Detect which cell encompasses the target text, then output its [x, y] center coordinate. 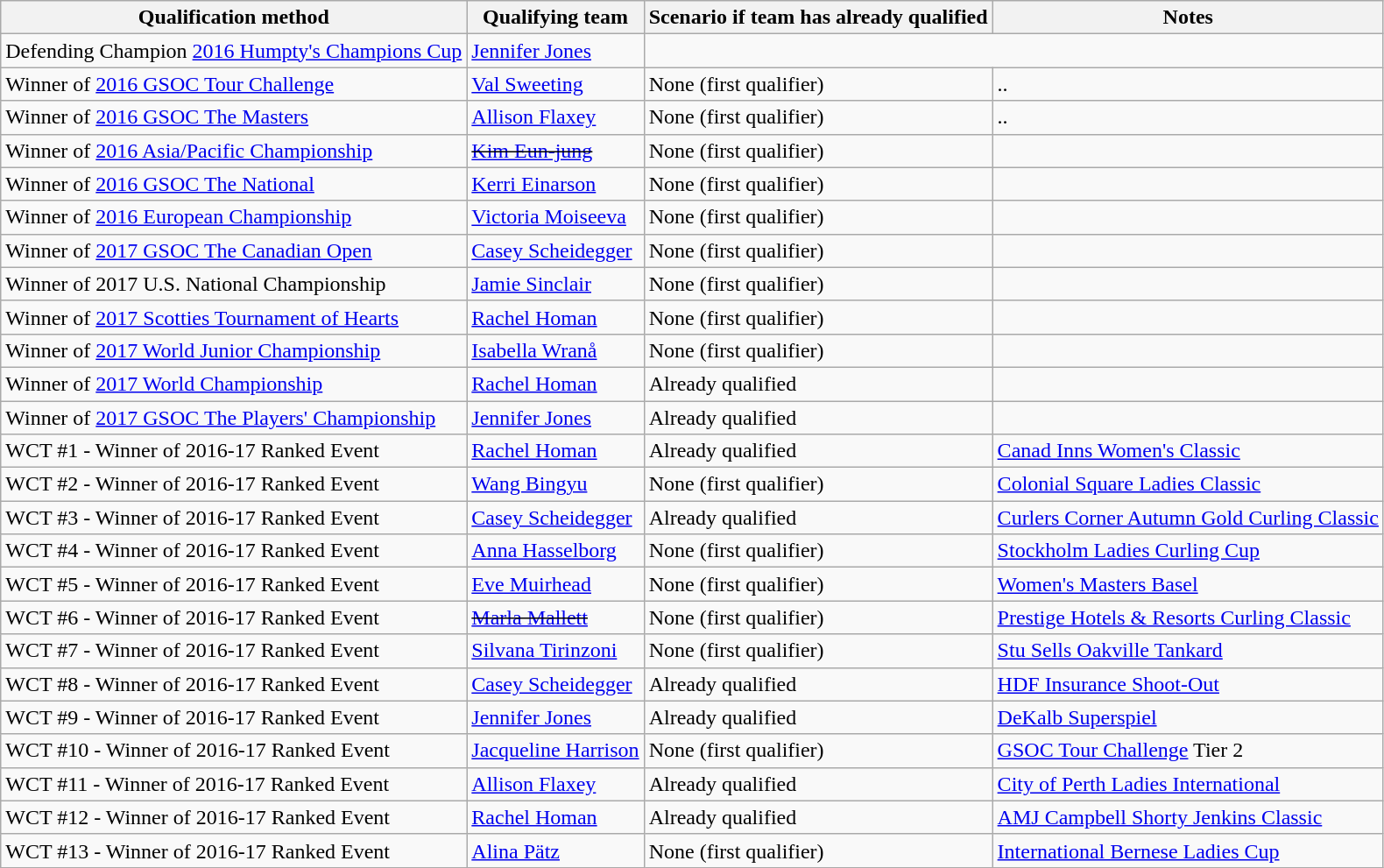
WCT #1 - Winner of 2016-17 Ranked Event [234, 451]
Stockholm Ladies Curling Cup [1188, 551]
Qualification method [234, 18]
Stu Sells Oakville Tankard [1188, 651]
Winner of 2016 European Championship [234, 217]
WCT #10 - Winner of 2016-17 Ranked Event [234, 751]
WCT #7 - Winner of 2016-17 Ranked Event [234, 651]
WCT #12 - Winner of 2016-17 Ranked Event [234, 817]
Qualifying team [555, 18]
Kim Eun-jung [555, 151]
WCT #2 - Winner of 2016-17 Ranked Event [234, 484]
AMJ Campbell Shorty Jenkins Classic [1188, 817]
Jamie Sinclair [555, 284]
WCT #13 - Winner of 2016-17 Ranked Event [234, 850]
Anna Hasselborg [555, 551]
Prestige Hotels & Resorts Curling Classic [1188, 617]
Winner of 2017 World Junior Championship [234, 350]
WCT #11 - Winner of 2016-17 Ranked Event [234, 784]
Winner of 2017 Scotties Tournament of Hearts [234, 317]
GSOC Tour Challenge Tier 2 [1188, 751]
International Bernese Ladies Cup [1188, 850]
WCT #6 - Winner of 2016-17 Ranked Event [234, 617]
WCT #9 - Winner of 2016-17 Ranked Event [234, 717]
WCT #8 - Winner of 2016-17 Ranked Event [234, 684]
Winner of 2017 World Championship [234, 384]
DeKalb Superspiel [1188, 717]
Marla Mallett [555, 617]
Canad Inns Women's Classic [1188, 451]
Isabella Wranå [555, 350]
Defending Champion 2016 Humpty's Champions Cup [234, 51]
Jacqueline Harrison [555, 751]
Winner of 2017 GSOC The Players' Championship [234, 418]
Kerri Einarson [555, 184]
Wang Bingyu [555, 484]
City of Perth Ladies International [1188, 784]
Winner of 2016 GSOC Tour Challenge [234, 84]
Winner of 2017 U.S. National Championship [234, 284]
Winner of 2017 GSOC The Canadian Open [234, 251]
Eve Muirhead [555, 584]
Winner of 2016 GSOC The National [234, 184]
Curlers Corner Autumn Gold Curling Classic [1188, 518]
Women's Masters Basel [1188, 584]
Silvana Tirinzoni [555, 651]
WCT #4 - Winner of 2016-17 Ranked Event [234, 551]
Colonial Square Ladies Classic [1188, 484]
Victoria Moiseeva [555, 217]
Winner of 2016 Asia/Pacific Championship [234, 151]
Notes [1188, 18]
WCT #3 - Winner of 2016-17 Ranked Event [234, 518]
Alina Pätz [555, 850]
Scenario if team has already qualified [818, 18]
Winner of 2016 GSOC The Masters [234, 117]
Val Sweeting [555, 84]
WCT #5 - Winner of 2016-17 Ranked Event [234, 584]
HDF Insurance Shoot-Out [1188, 684]
